Capture the cell that displays the provided text and extract its (X, Y) central coordinate. 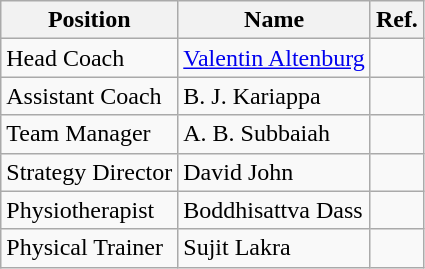
Assistant Coach (90, 96)
Strategy Director (90, 172)
Name (274, 20)
David John (274, 172)
Ref. (396, 20)
B. J. Kariappa (274, 96)
Boddhisattva Dass (274, 210)
Physical Trainer (90, 248)
Position (90, 20)
Team Manager (90, 134)
Sujit Lakra (274, 248)
A. B. Subbaiah (274, 134)
Head Coach (90, 58)
Physiotherapist (90, 210)
Valentin Altenburg (274, 58)
